Capture the cell that displays the provided text and extract its (x, y) central coordinate. 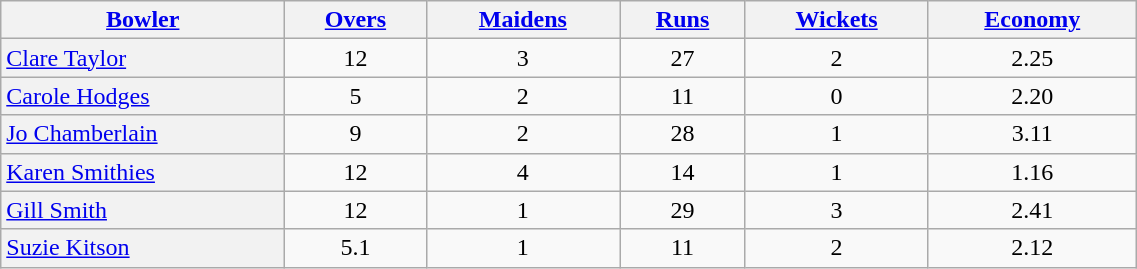
3.11 (1032, 134)
Clare Taylor (143, 58)
2.25 (1032, 58)
9 (356, 134)
Bowler (143, 20)
Gill Smith (143, 210)
Carole Hodges (143, 96)
14 (683, 172)
29 (683, 210)
0 (836, 96)
2.20 (1032, 96)
27 (683, 58)
2.41 (1032, 210)
1.16 (1032, 172)
Economy (1032, 20)
Runs (683, 20)
Overs (356, 20)
Karen Smithies (143, 172)
Jo Chamberlain (143, 134)
Wickets (836, 20)
5 (356, 96)
28 (683, 134)
Suzie Kitson (143, 248)
2.12 (1032, 248)
4 (523, 172)
Maidens (523, 20)
5.1 (356, 248)
